Extract the (x, y) coordinate from the center of the cell holding the provided text.  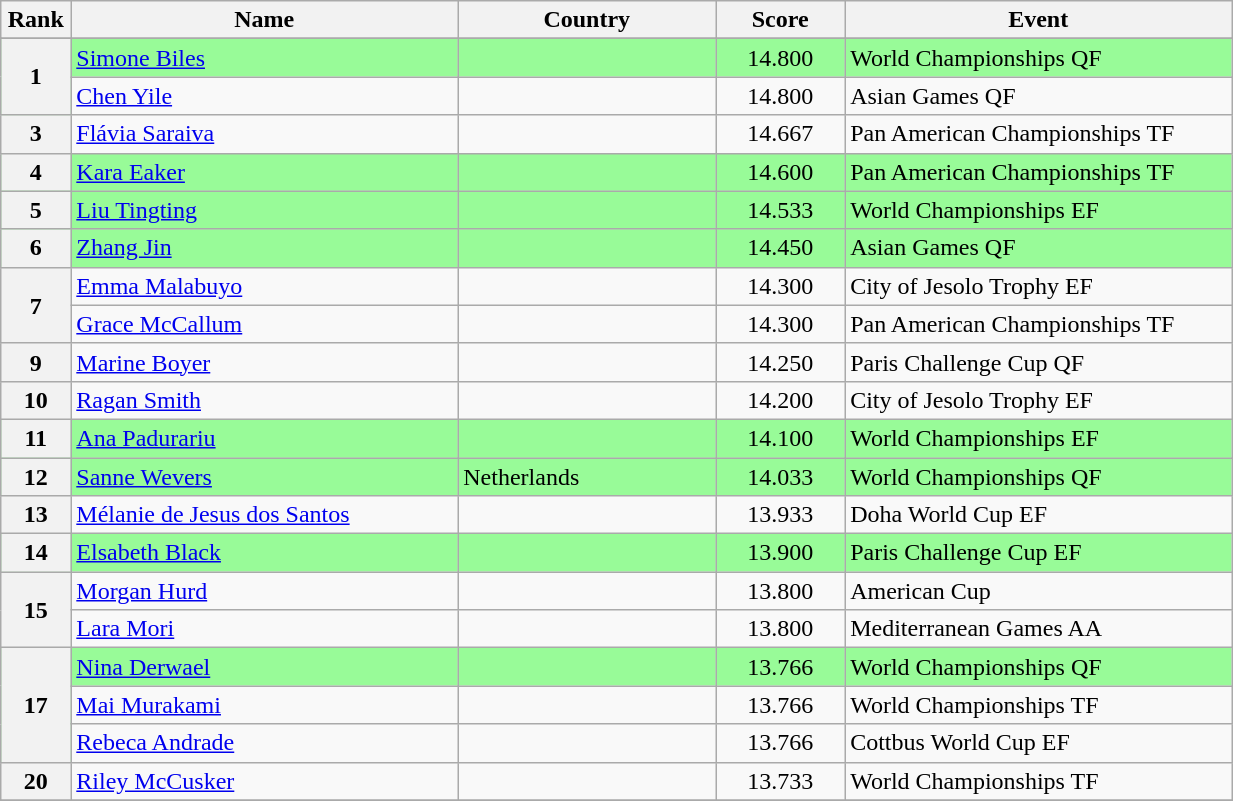
10 (36, 400)
Emma Malabuyo (264, 286)
14.200 (780, 400)
Elsabeth Black (264, 553)
11 (36, 438)
Kara Eaker (264, 172)
Sanne Wevers (264, 477)
14 (36, 553)
14.033 (780, 477)
12 (36, 477)
Name (264, 20)
Rebeca Andrade (264, 743)
17 (36, 705)
4 (36, 172)
Doha World Cup EF (1038, 515)
Rank (36, 20)
6 (36, 248)
Grace McCallum (264, 324)
13 (36, 515)
14.600 (780, 172)
Cottbus World Cup EF (1038, 743)
Paris Challenge Cup EF (1038, 553)
Flávia Saraiva (264, 134)
14.667 (780, 134)
20 (36, 781)
Zhang Jin (264, 248)
Marine Boyer (264, 362)
14.100 (780, 438)
14.533 (780, 210)
Event (1038, 20)
Mai Murakami (264, 705)
7 (36, 305)
Ana Padurariu (264, 438)
Score (780, 20)
5 (36, 210)
Chen Yile (264, 96)
Simone Biles (264, 58)
13.933 (780, 515)
Mélanie de Jesus dos Santos (264, 515)
13.900 (780, 553)
14.450 (780, 248)
Liu Tingting (264, 210)
Nina Derwael (264, 667)
15 (36, 610)
Morgan Hurd (264, 591)
American Cup (1038, 591)
Paris Challenge Cup QF (1038, 362)
1 (36, 77)
13.733 (780, 781)
14.250 (780, 362)
Netherlands (587, 477)
Mediterranean Games AA (1038, 629)
Lara Mori (264, 629)
Country (587, 20)
3 (36, 134)
9 (36, 362)
Ragan Smith (264, 400)
Riley McCusker (264, 781)
